Provide the (x, y) coordinate of the cell's center where the given text is located.  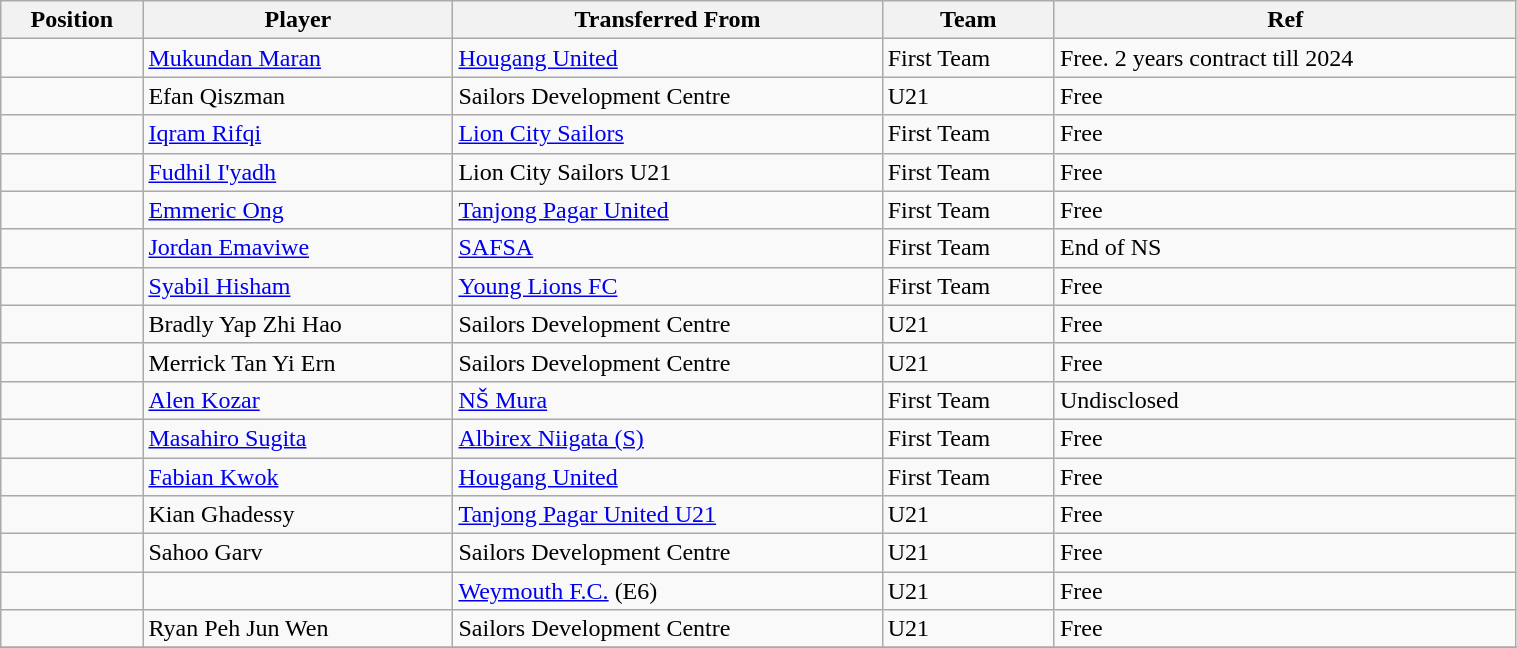
Player (298, 20)
Free. 2 years contract till 2024 (1285, 58)
Kian Ghadessy (298, 515)
Jordan Emaviwe (298, 248)
Fudhil I'yadh (298, 172)
Bradly Yap Zhi Hao (298, 324)
Masahiro Sugita (298, 438)
Merrick Tan Yi Ern (298, 362)
Iqram Rifqi (298, 134)
Albirex Niigata (S) (668, 438)
Weymouth F.C. (E6) (668, 591)
NŠ Mura (668, 400)
Tanjong Pagar United U21 (668, 515)
Mukundan Maran (298, 58)
Team (968, 20)
Position (72, 20)
Alen Kozar (298, 400)
Undisclosed (1285, 400)
End of NS (1285, 248)
Ref (1285, 20)
Fabian Kwok (298, 477)
Emmeric Ong (298, 210)
Ryan Peh Jun Wen (298, 629)
Sahoo Garv (298, 553)
SAFSA (668, 248)
Tanjong Pagar United (668, 210)
Transferred From (668, 20)
Young Lions FC (668, 286)
Syabil Hisham (298, 286)
Lion City Sailors (668, 134)
Lion City Sailors U21 (668, 172)
Efan Qiszman (298, 96)
